Find where the given text appears and provide that cell's center as (X, Y) coordinate. 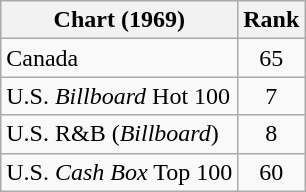
7 (272, 96)
60 (272, 172)
Rank (272, 20)
8 (272, 134)
Chart (1969) (120, 20)
65 (272, 58)
U.S. R&B (Billboard) (120, 134)
U.S. Billboard Hot 100 (120, 96)
U.S. Cash Box Top 100 (120, 172)
Canada (120, 58)
